Search for the cell housing the specified text and yield its (x, y) center coordinate. 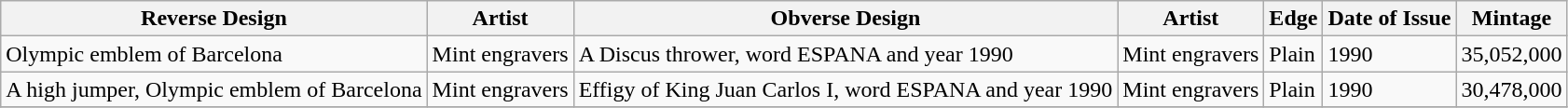
Mintage (1512, 19)
Obverse Design (846, 19)
Edge (1294, 19)
A Discus thrower, word ESPANA and year 1990 (846, 54)
Olympic emblem of Barcelona (214, 54)
Date of Issue (1389, 19)
Effigy of King Juan Carlos I, word ESPANA and year 1990 (846, 89)
A high jumper, Olympic emblem of Barcelona (214, 89)
Reverse Design (214, 19)
35,052,000 (1512, 54)
30,478,000 (1512, 89)
